For the text-containing cell, return its midpoint in [X, Y] coordinate format. 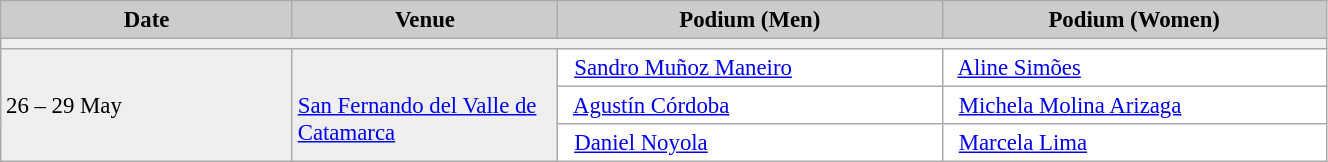
San Fernando del Valle de Catamarca [424, 106]
Date [147, 20]
Agustín Córdoba [750, 106]
Marcela Lima [1134, 143]
Daniel Noyola [750, 143]
Podium (Women) [1134, 20]
Podium (Men) [750, 20]
Aline Simões [1134, 68]
Venue [424, 20]
Sandro Muñoz Maneiro [750, 68]
26 – 29 May [147, 106]
Michela Molina Arizaga [1134, 106]
